Pinpoint the cell where the given text exists, returning its [X, Y] midpoint coordinate. 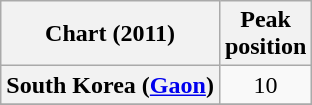
South Korea (Gaon) [110, 85]
Chart (2011) [110, 34]
Peakposition [265, 34]
10 [265, 85]
